From the cell containing the given text, extract its center point as [X, Y] coordinate. 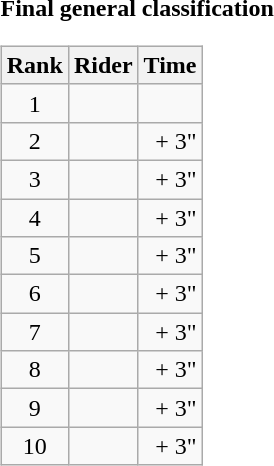
3 [34, 179]
2 [34, 141]
Rank [34, 65]
7 [34, 332]
10 [34, 446]
6 [34, 294]
5 [34, 256]
Rider [103, 65]
4 [34, 217]
9 [34, 408]
8 [34, 370]
1 [34, 103]
Time [170, 65]
